Pinpoint the cell where the given text exists, returning its (x, y) midpoint coordinate. 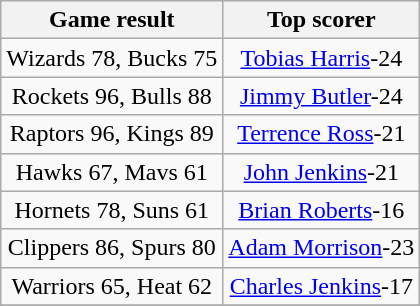
Jimmy Butler-24 (322, 96)
Adam Morrison-23 (322, 248)
Tobias Harris-24 (322, 58)
Raptors 96, Kings 89 (112, 134)
Top scorer (322, 20)
Brian Roberts-16 (322, 210)
Game result (112, 20)
Clippers 86, Spurs 80 (112, 248)
Wizards 78, Bucks 75 (112, 58)
Hornets 78, Suns 61 (112, 210)
John Jenkins-21 (322, 172)
Warriors 65, Heat 62 (112, 286)
Charles Jenkins-17 (322, 286)
Hawks 67, Mavs 61 (112, 172)
Rockets 96, Bulls 88 (112, 96)
Terrence Ross-21 (322, 134)
